Locate the cell with the specified text and output its [X, Y] center coordinate. 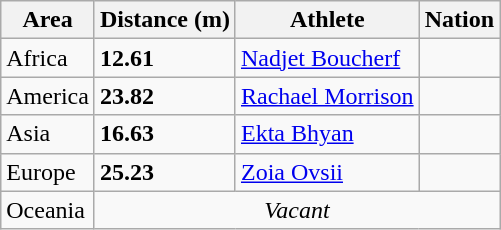
Distance (m) [164, 20]
Area [48, 20]
Athlete [327, 20]
16.63 [164, 134]
Nation [459, 20]
Asia [48, 134]
Oceania [48, 210]
12.61 [164, 58]
Nadjet Boucherf [327, 58]
Africa [48, 58]
Ekta Bhyan [327, 134]
23.82 [164, 96]
25.23 [164, 172]
America [48, 96]
Europe [48, 172]
Rachael Morrison [327, 96]
Vacant [296, 210]
Zoia Ovsii [327, 172]
